Pinpoint the cell where the given text exists, returning its [x, y] midpoint coordinate. 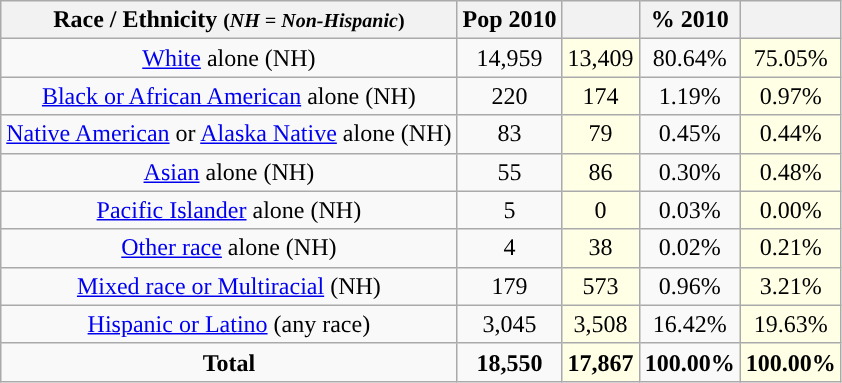
19.63% [790, 324]
38 [600, 248]
0.02% [690, 248]
18,550 [510, 362]
14,959 [510, 58]
16.42% [690, 324]
0.30% [690, 172]
179 [510, 286]
Native American or Alaska Native alone (NH) [229, 134]
86 [600, 172]
75.05% [790, 58]
5 [510, 210]
220 [510, 96]
White alone (NH) [229, 58]
0.00% [790, 210]
79 [600, 134]
0.96% [690, 286]
0.03% [690, 210]
0.21% [790, 248]
1.19% [690, 96]
Asian alone (NH) [229, 172]
Hispanic or Latino (any race) [229, 324]
Pacific Islander alone (NH) [229, 210]
3.21% [790, 286]
4 [510, 248]
Other race alone (NH) [229, 248]
Black or African American alone (NH) [229, 96]
0 [600, 210]
17,867 [600, 362]
Mixed race or Multiracial (NH) [229, 286]
0.48% [790, 172]
0.97% [790, 96]
55 [510, 172]
3,045 [510, 324]
13,409 [600, 58]
80.64% [690, 58]
3,508 [600, 324]
0.45% [690, 134]
174 [600, 96]
0.44% [790, 134]
Race / Ethnicity (NH = Non-Hispanic) [229, 20]
83 [510, 134]
% 2010 [690, 20]
573 [600, 286]
Pop 2010 [510, 20]
Total [229, 362]
